Output the [x, y] coordinate of the center of the cell containing the given text.  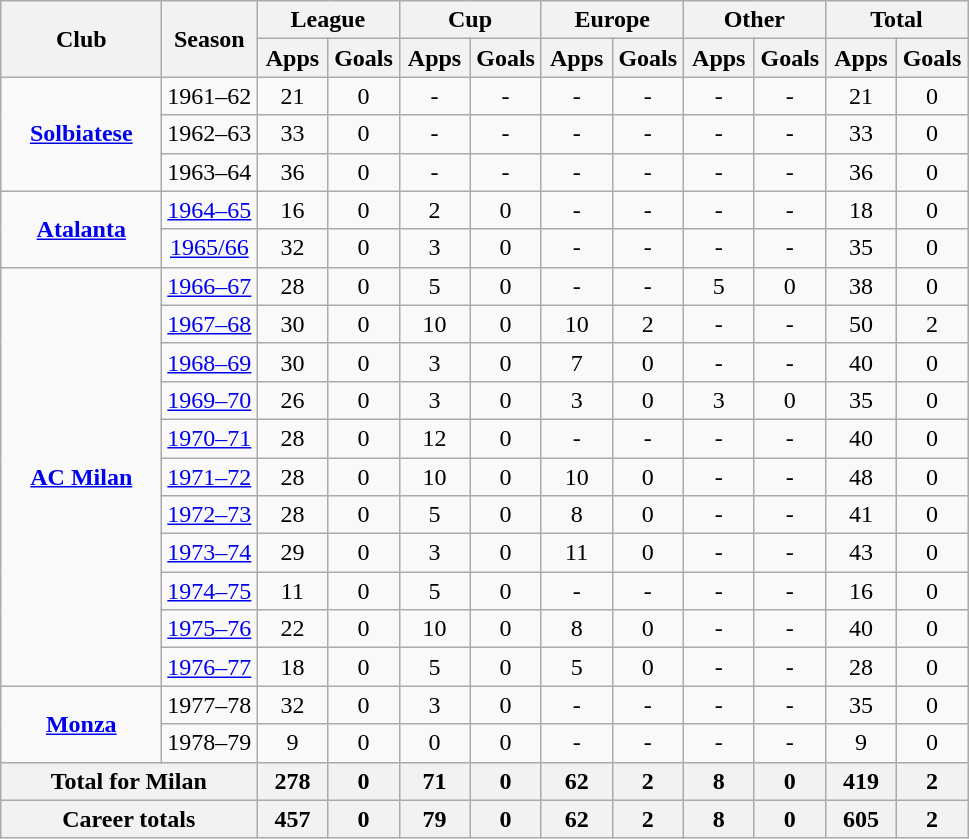
1974–75 [210, 591]
50 [860, 324]
7 [576, 362]
29 [292, 553]
Total [896, 20]
1965/66 [210, 248]
1976–77 [210, 667]
1962–63 [210, 134]
605 [860, 819]
1977–78 [210, 705]
Total for Milan [129, 781]
38 [860, 286]
1970–71 [210, 438]
26 [292, 400]
22 [292, 629]
1969–70 [210, 400]
419 [860, 781]
1964–65 [210, 210]
1973–74 [210, 553]
278 [292, 781]
Season [210, 39]
1968–69 [210, 362]
1978–79 [210, 743]
41 [860, 515]
457 [292, 819]
1975–76 [210, 629]
Other [754, 20]
79 [434, 819]
Monza [82, 724]
Solbiatese [82, 134]
Cup [470, 20]
48 [860, 477]
AC Milan [82, 476]
Europe [612, 20]
Club [82, 39]
1967–68 [210, 324]
71 [434, 781]
1971–72 [210, 477]
1963–64 [210, 172]
League [328, 20]
43 [860, 553]
1972–73 [210, 515]
1966–67 [210, 286]
Atalanta [82, 229]
1961–62 [210, 96]
12 [434, 438]
Career totals [129, 819]
